Search for the cell housing the specified text and yield its (X, Y) center coordinate. 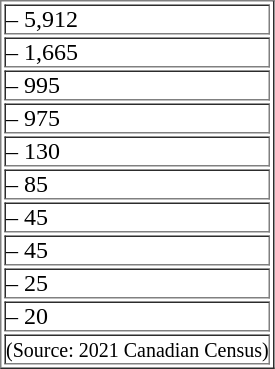
– 25 (137, 283)
– 130 (137, 151)
– 5,912 (137, 19)
– 1,665 (137, 53)
– 995 (137, 85)
– 85 (137, 185)
– 20 (137, 317)
– 975 (137, 119)
(Source: 2021 Canadian Census) (137, 349)
